Determine the [X, Y] coordinate at the center of the cell enclosing the given text.  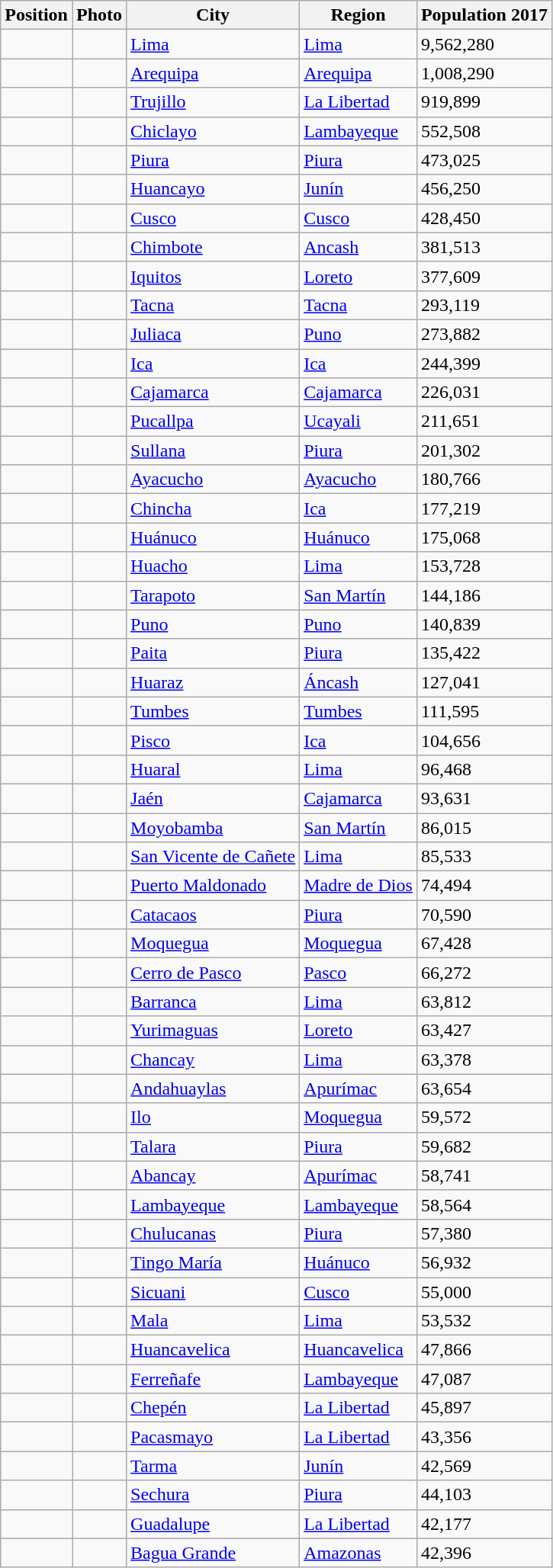
55,000 [484, 1292]
Huacho [214, 566]
Chepén [214, 1408]
211,651 [484, 422]
226,031 [484, 393]
Chincha [214, 508]
63,654 [484, 1089]
Tarma [214, 1466]
127,041 [484, 682]
59,682 [484, 1146]
Andahuaylas [214, 1089]
Tarapoto [214, 595]
153,728 [484, 566]
70,590 [484, 915]
Pasco [358, 973]
Guadalupe [214, 1524]
Jaén [214, 798]
Region [358, 15]
Huancayo [214, 189]
96,468 [484, 769]
58,564 [484, 1204]
Cerro de Pasco [214, 973]
86,015 [484, 827]
293,119 [484, 305]
Position [37, 15]
Moyobamba [214, 827]
67,428 [484, 944]
56,932 [484, 1262]
140,839 [484, 624]
Áncash [358, 682]
Catacaos [214, 915]
53,532 [484, 1321]
57,380 [484, 1233]
111,595 [484, 711]
104,656 [484, 740]
Huaral [214, 769]
Ancash [358, 247]
Iquitos [214, 276]
42,177 [484, 1524]
47,866 [484, 1350]
Chulucanas [214, 1233]
473,025 [484, 160]
Ferreñafe [214, 1379]
Ilo [214, 1117]
456,250 [484, 189]
552,508 [484, 131]
Sechura [214, 1495]
Amazonas [358, 1553]
93,631 [484, 798]
63,427 [484, 1031]
63,378 [484, 1060]
Paita [214, 653]
74,494 [484, 886]
47,087 [484, 1379]
428,450 [484, 218]
Madre de Dios [358, 886]
Ucayali [358, 422]
377,609 [484, 276]
180,766 [484, 479]
Photo [99, 15]
Population 2017 [484, 15]
Chiclayo [214, 131]
Pacasmayo [214, 1437]
Trujillo [214, 102]
City [214, 15]
Sullana [214, 451]
Barranca [214, 1002]
Chancay [214, 1060]
43,356 [484, 1437]
1,008,290 [484, 73]
177,219 [484, 508]
381,513 [484, 247]
Juliaca [214, 334]
58,741 [484, 1175]
Mala [214, 1321]
244,399 [484, 364]
Pucallpa [214, 422]
63,812 [484, 1002]
Bagua Grande [214, 1553]
175,068 [484, 537]
66,272 [484, 973]
Huaraz [214, 682]
85,533 [484, 857]
201,302 [484, 451]
42,396 [484, 1553]
Chimbote [214, 247]
Sicuani [214, 1292]
Puerto Maldonado [214, 886]
42,569 [484, 1466]
135,422 [484, 653]
Yurimaguas [214, 1031]
919,899 [484, 102]
Tingo María [214, 1262]
Talara [214, 1146]
45,897 [484, 1408]
Abancay [214, 1175]
San Vicente de Cañete [214, 857]
Pisco [214, 740]
144,186 [484, 595]
59,572 [484, 1117]
44,103 [484, 1495]
273,882 [484, 334]
9,562,280 [484, 44]
